Scan for the cell matching the given text and deliver its (x, y) coordinate at center. 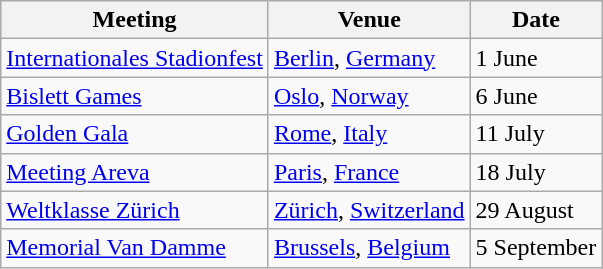
29 August (536, 210)
Bislett Games (135, 96)
Golden Gala (135, 134)
Memorial Van Damme (135, 248)
11 July (536, 134)
Date (536, 20)
18 July (536, 172)
Meeting Areva (135, 172)
Oslo, Norway (369, 96)
Venue (369, 20)
Rome, Italy (369, 134)
Brussels, Belgium (369, 248)
Zürich, Switzerland (369, 210)
Internationales Stadionfest (135, 58)
5 September (536, 248)
Berlin, Germany (369, 58)
6 June (536, 96)
1 June (536, 58)
Paris, France (369, 172)
Weltklasse Zürich (135, 210)
Meeting (135, 20)
